Return [X, Y] of the center of cell containing provided text 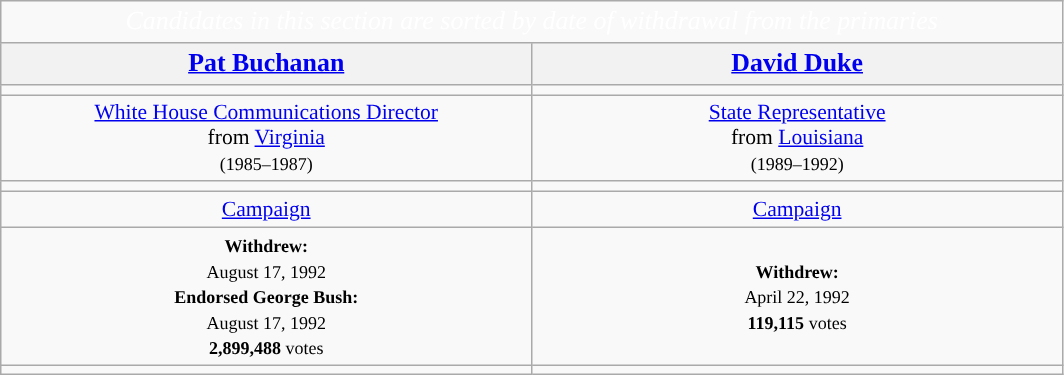
Pat Buchanan [266, 64]
Candidates in this section are sorted by date of withdrawal from the primaries [532, 22]
Withdrew:August 17, 1992Endorsed George Bush:August 17, 19922,899,488 votes [266, 296]
State Representativefrom Louisiana(1989–1992) [798, 138]
White House Communications Directorfrom Virginia(1985–1987) [266, 138]
David Duke [798, 64]
Withdrew:April 22, 1992119,115 votes [798, 296]
